Search for the cell housing the specified text and yield its [x, y] center coordinate. 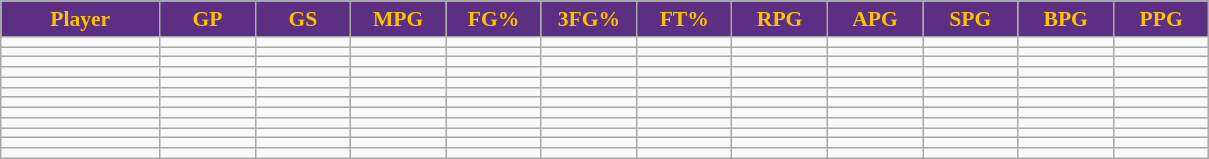
PPG [1161, 19]
MPG [398, 19]
3FG% [588, 19]
Player [80, 19]
FG% [494, 19]
APG [874, 19]
BPG [1066, 19]
GP [208, 19]
SPG [970, 19]
GS [302, 19]
RPG [780, 19]
FT% [684, 19]
